Detect which cell encompasses the target text, then output its [x, y] center coordinate. 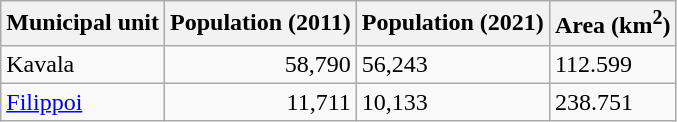
10,133 [452, 102]
Population (2021) [452, 24]
Filippoi [83, 102]
Area (km2) [612, 24]
Kavala [83, 64]
238.751 [612, 102]
56,243 [452, 64]
11,711 [261, 102]
Population (2011) [261, 24]
112.599 [612, 64]
Municipal unit [83, 24]
58,790 [261, 64]
